Output the (X, Y) coordinate of the center of the cell containing the given text.  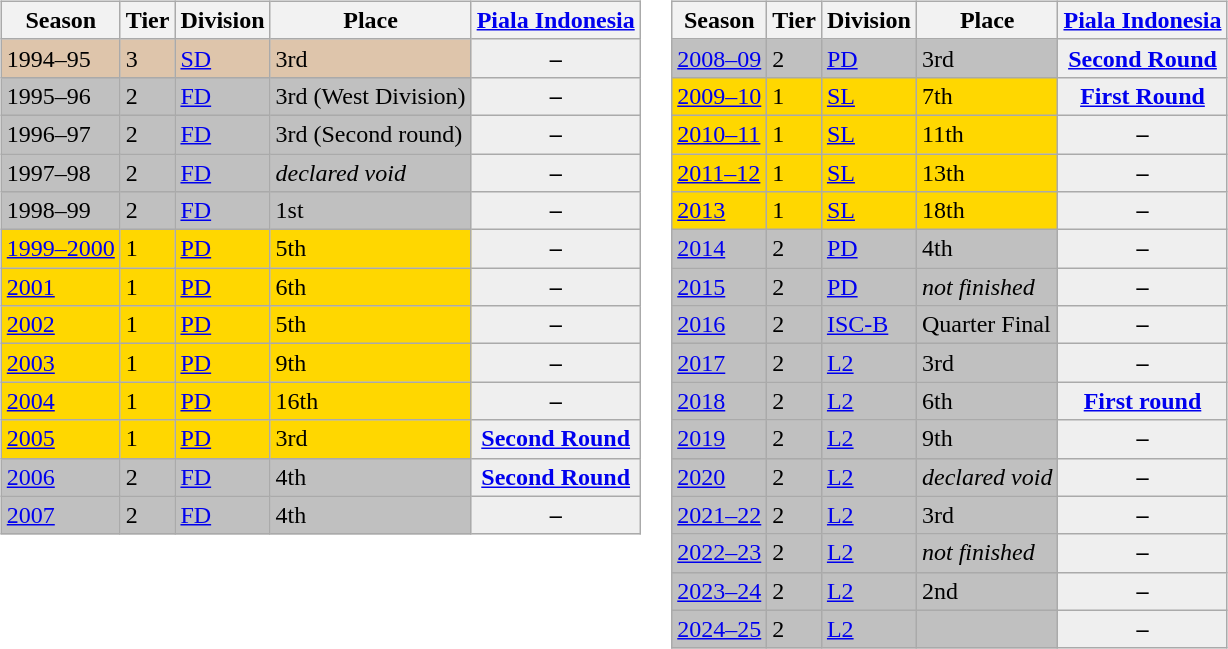
2017 (720, 363)
1994–95 (60, 58)
13th (986, 173)
2013 (720, 211)
2006 (60, 477)
1995–96 (60, 96)
1999–2000 (60, 249)
2015 (720, 287)
3 (148, 58)
2001 (60, 287)
ISC-B (868, 325)
2016 (720, 325)
2009–10 (720, 96)
2023–24 (720, 591)
2022–23 (720, 553)
1996–97 (60, 134)
2004 (60, 401)
First Round (1142, 96)
1998–99 (60, 211)
2018 (720, 401)
16th (370, 401)
3rd (West Division) (370, 96)
2019 (720, 439)
2014 (720, 249)
2010–11 (720, 134)
2005 (60, 439)
11th (986, 134)
3rd (Second round) (370, 134)
1997–98 (60, 173)
Quarter Final (986, 325)
SD (222, 58)
2007 (60, 515)
2nd (986, 591)
2021–22 (720, 515)
7th (986, 96)
First round (1142, 401)
18th (986, 211)
2020 (720, 477)
2002 (60, 325)
1st (370, 211)
2011–12 (720, 173)
2024–25 (720, 629)
2008–09 (720, 58)
2003 (60, 363)
